Provide the (X, Y) coordinate of the cell's center where the given text is located.  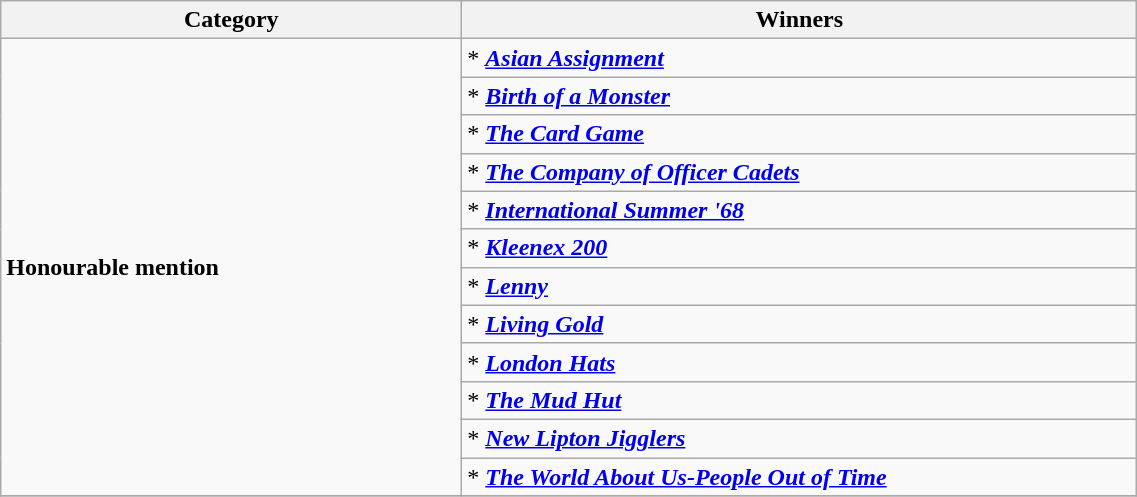
* The Card Game (800, 134)
* The Company of Officer Cadets (800, 172)
* The Mud Hut (800, 400)
* Birth of a Monster (800, 96)
* London Hats (800, 362)
Honourable mention (232, 268)
* Kleenex 200 (800, 248)
* New Lipton Jigglers (800, 438)
* Asian Assignment (800, 58)
* International Summer '68 (800, 210)
Winners (800, 20)
* Lenny (800, 286)
* The World About Us-People Out of Time (800, 477)
* Living Gold (800, 324)
Category (232, 20)
